Scan for the cell matching the given text and deliver its (x, y) coordinate at center. 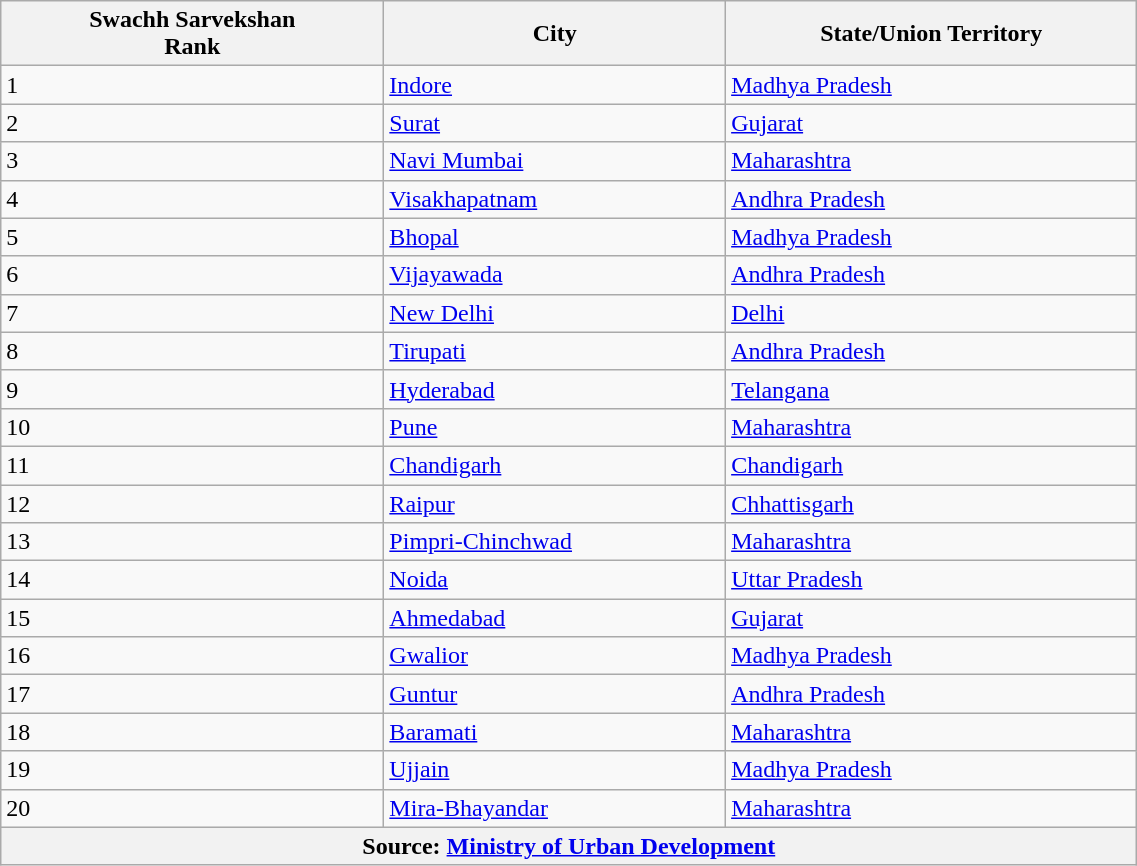
3 (192, 161)
Ujjain (555, 770)
Telangana (932, 389)
Indore (555, 85)
Vijayawada (555, 275)
New Delhi (555, 313)
16 (192, 656)
6 (192, 275)
Guntur (555, 694)
Hyderabad (555, 389)
Navi Mumbai (555, 161)
Bhopal (555, 237)
Delhi (932, 313)
2 (192, 123)
Chhattisgarh (932, 503)
17 (192, 694)
Tirupati (555, 351)
19 (192, 770)
15 (192, 618)
Noida (555, 580)
Pimpri-Chinchwad (555, 542)
4 (192, 199)
Gwalior (555, 656)
13 (192, 542)
Baramati (555, 732)
Pune (555, 427)
14 (192, 580)
Ahmedabad (555, 618)
10 (192, 427)
Swachh SarvekshanRank (192, 34)
9 (192, 389)
Visakhapatnam (555, 199)
State/Union Territory (932, 34)
18 (192, 732)
12 (192, 503)
5 (192, 237)
City (555, 34)
8 (192, 351)
Uttar Pradesh (932, 580)
1 (192, 85)
11 (192, 465)
Mira-Bhayandar (555, 808)
7 (192, 313)
Source: Ministry of Urban Development (569, 846)
Surat (555, 123)
20 (192, 808)
Raipur (555, 503)
